Return [X, Y] of the center of cell containing provided text 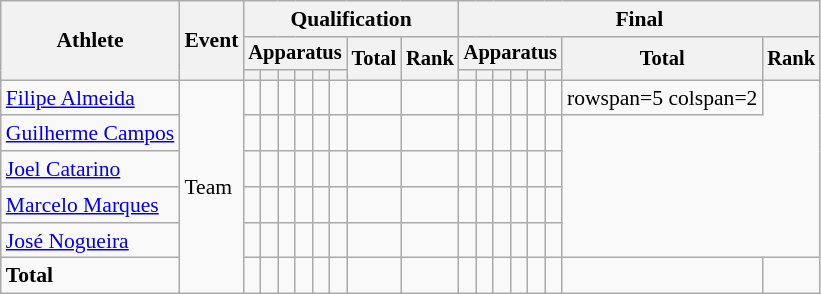
Joel Catarino [90, 169]
Team [211, 187]
Final [640, 19]
Event [211, 40]
rowspan=5 colspan=2 [662, 98]
José Nogueira [90, 241]
Athlete [90, 40]
Marcelo Marques [90, 205]
Qualification [350, 19]
Filipe Almeida [90, 98]
Guilherme Campos [90, 134]
